Output the [x, y] coordinate of the center of the cell containing the given text.  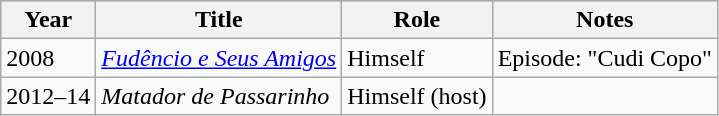
Notes [604, 20]
Matador de Passarinho [219, 96]
Episode: "Cudi Copo" [604, 58]
Fudêncio e Seus Amigos [219, 58]
Role [417, 20]
2008 [48, 58]
Year [48, 20]
Himself [417, 58]
2012–14 [48, 96]
Himself (host) [417, 96]
Title [219, 20]
